Search for the cell housing the specified text and yield its (X, Y) center coordinate. 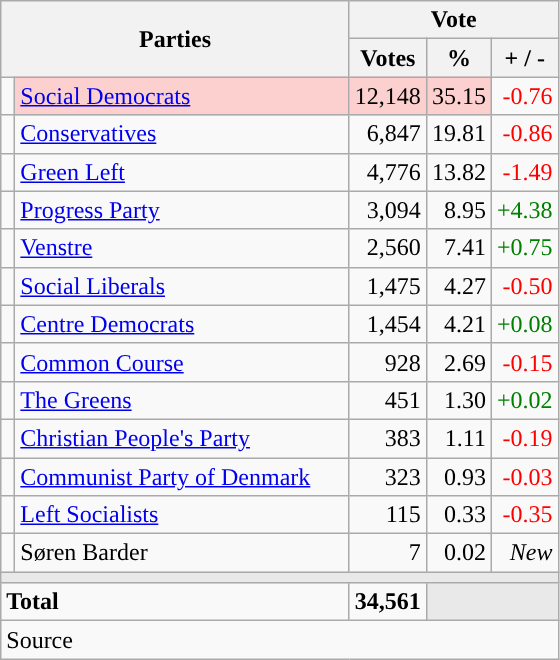
Common Course (182, 362)
4,776 (388, 172)
7 (388, 553)
0.02 (458, 553)
Social Democrats (182, 96)
1.30 (458, 400)
2,560 (388, 248)
Left Socialists (182, 515)
Centre Democrats (182, 324)
6,847 (388, 134)
451 (388, 400)
35.15 (458, 96)
115 (388, 515)
-1.49 (524, 172)
383 (388, 438)
-0.86 (524, 134)
Total (176, 602)
New (524, 553)
The Greens (182, 400)
+0.75 (524, 248)
-0.35 (524, 515)
Venstre (182, 248)
+ / - (524, 58)
Communist Party of Denmark (182, 477)
% (458, 58)
-0.76 (524, 96)
Vote (454, 20)
-0.19 (524, 438)
Conservatives (182, 134)
Source (280, 640)
Parties (176, 39)
7.41 (458, 248)
+0.08 (524, 324)
19.81 (458, 134)
Green Left (182, 172)
928 (388, 362)
+0.02 (524, 400)
34,561 (388, 602)
-0.15 (524, 362)
0.93 (458, 477)
Christian People's Party (182, 438)
2.69 (458, 362)
1.11 (458, 438)
1,475 (388, 286)
Søren Barder (182, 553)
3,094 (388, 210)
Votes (388, 58)
323 (388, 477)
-0.50 (524, 286)
Progress Party (182, 210)
13.82 (458, 172)
Social Liberals (182, 286)
+4.38 (524, 210)
-0.03 (524, 477)
1,454 (388, 324)
12,148 (388, 96)
8.95 (458, 210)
4.21 (458, 324)
0.33 (458, 515)
4.27 (458, 286)
